Detect which cell encompasses the target text, then output its [x, y] center coordinate. 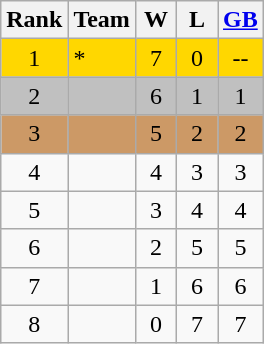
Team [102, 20]
* [102, 58]
W [156, 20]
8 [34, 324]
-- [241, 58]
Rank [34, 20]
GB [241, 20]
L [196, 20]
